Locate the cell with the specified text and output its [x, y] center coordinate. 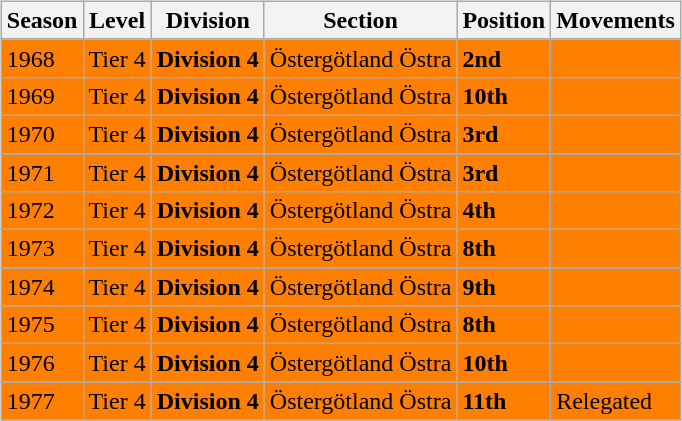
1970 [42, 134]
Position [504, 20]
1968 [42, 58]
1976 [42, 363]
1971 [42, 173]
Division [208, 20]
1977 [42, 401]
1974 [42, 287]
Section [360, 20]
2nd [504, 58]
1975 [42, 325]
4th [504, 211]
1969 [42, 96]
9th [504, 287]
1973 [42, 249]
Relegated [616, 401]
Movements [616, 20]
Level [117, 20]
Season [42, 20]
11th [504, 401]
1972 [42, 211]
